Determine the [x, y] coordinate at the center of the cell enclosing the given text.  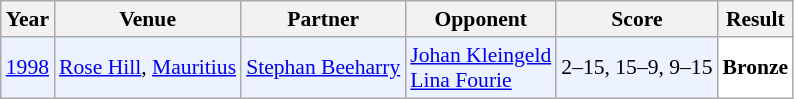
Rose Hill, Mauritius [148, 68]
Result [756, 19]
Opponent [480, 19]
Stephan Beeharry [323, 68]
Johan Kleingeld Lina Fourie [480, 68]
1998 [28, 68]
Score [636, 19]
Venue [148, 19]
Partner [323, 19]
2–15, 15–9, 9–15 [636, 68]
Year [28, 19]
Bronze [756, 68]
